Search for the cell housing the specified text and yield its (X, Y) center coordinate. 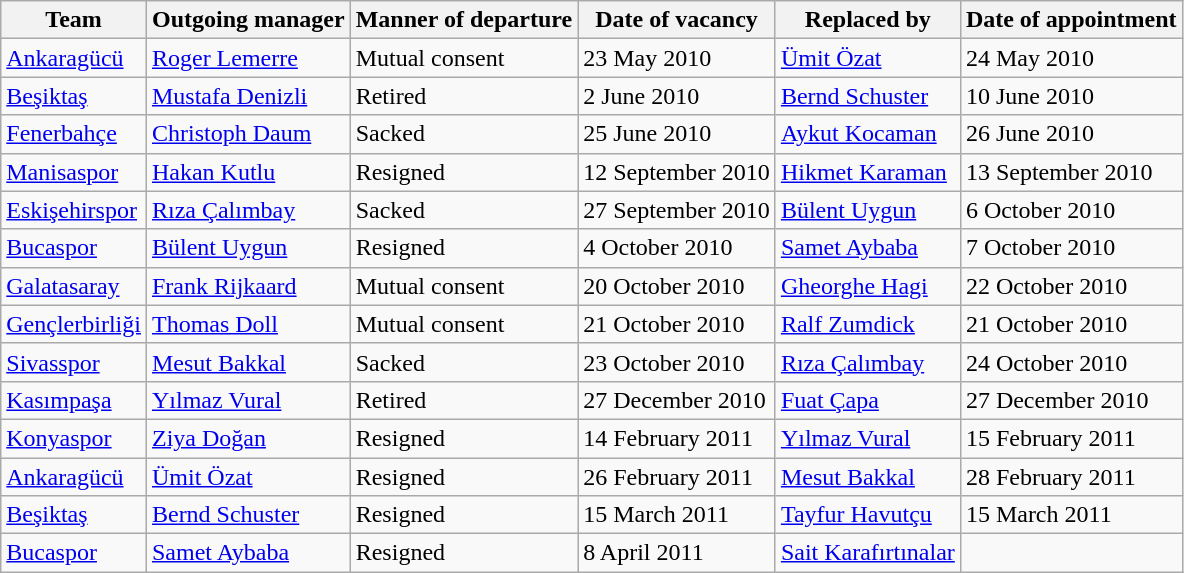
Tayfur Havutçu (868, 515)
Fenerbahçe (74, 134)
13 September 2010 (1071, 172)
2 June 2010 (677, 96)
28 February 2011 (1071, 477)
24 October 2010 (1071, 362)
Galatasaray (74, 286)
Outgoing manager (248, 20)
25 June 2010 (677, 134)
26 February 2011 (677, 477)
20 October 2010 (677, 286)
Eskişehirspor (74, 210)
4 October 2010 (677, 248)
Date of appointment (1071, 20)
23 May 2010 (677, 58)
Date of vacancy (677, 20)
24 May 2010 (1071, 58)
Hakan Kutlu (248, 172)
8 April 2011 (677, 553)
Sait Karafırtınalar (868, 553)
23 October 2010 (677, 362)
Ralf Zumdick (868, 324)
Replaced by (868, 20)
Fuat Çapa (868, 400)
Frank Rijkaard (248, 286)
Team (74, 20)
Roger Lemerre (248, 58)
6 October 2010 (1071, 210)
10 June 2010 (1071, 96)
Kasımpaşa (74, 400)
Konyaspor (74, 438)
26 June 2010 (1071, 134)
Manner of departure (464, 20)
Hikmet Karaman (868, 172)
Thomas Doll (248, 324)
Christoph Daum (248, 134)
27 September 2010 (677, 210)
12 September 2010 (677, 172)
Sivasspor (74, 362)
Ziya Doğan (248, 438)
15 February 2011 (1071, 438)
Manisaspor (74, 172)
Aykut Kocaman (868, 134)
Gençlerbirliği (74, 324)
14 February 2011 (677, 438)
7 October 2010 (1071, 248)
22 October 2010 (1071, 286)
Gheorghe Hagi (868, 286)
Mustafa Denizli (248, 96)
